From the cell containing the given text, extract its center point as [X, Y] coordinate. 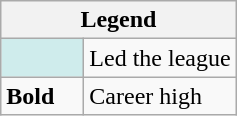
Led the league [160, 58]
Legend [118, 20]
Bold [42, 96]
Career high [160, 96]
